Find where the given text appears and provide that cell's center as [X, Y] coordinate. 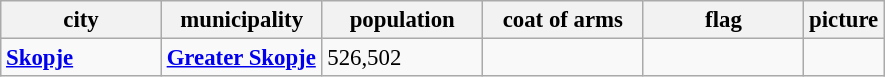
flag [724, 20]
Greater Skopje [242, 58]
Skopje [82, 58]
population [402, 20]
picture [844, 20]
526,502 [402, 58]
coat of arms [564, 20]
city [82, 20]
municipality [242, 20]
